Find where the given text appears and provide that cell's center as (x, y) coordinate. 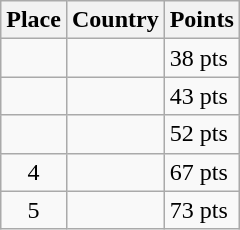
73 pts (202, 210)
38 pts (202, 58)
Country (115, 20)
Place (34, 20)
67 pts (202, 172)
43 pts (202, 96)
Points (202, 20)
52 pts (202, 134)
4 (34, 172)
5 (34, 210)
